From the cell containing the given text, extract its center point as [x, y] coordinate. 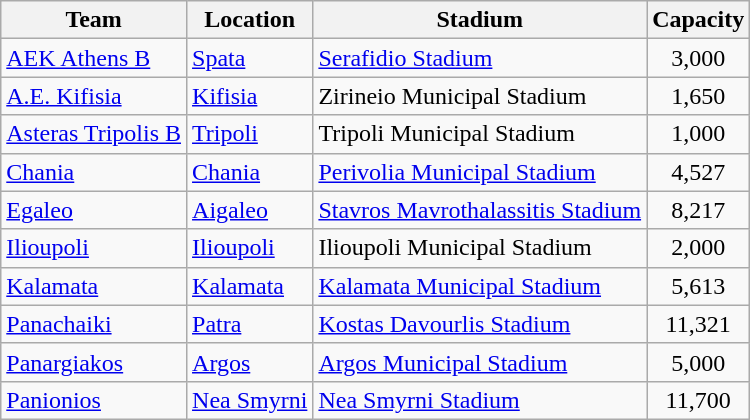
Panionios [94, 400]
Stavros Mavrothalassitis Stadium [480, 210]
Stadium [480, 20]
Serafidio Stadium [480, 58]
Panachaiki [94, 324]
Kifisia [250, 96]
Panargiakos [94, 362]
Kostas Davourlis Stadium [480, 324]
Perivolia Municipal Stadium [480, 172]
3,000 [698, 58]
Patra [250, 324]
Aigaleo [250, 210]
Tripoli Municipal Stadium [480, 134]
Asteras Tripolis B [94, 134]
Zirineio Municipal Stadium [480, 96]
Team [94, 20]
Capacity [698, 20]
1,000 [698, 134]
Nea Smyrni [250, 400]
5,000 [698, 362]
Kalamata Municipal Stadium [480, 286]
Argos [250, 362]
Location [250, 20]
A.E. Kifisia [94, 96]
Spata [250, 58]
Nea Smyrni Stadium [480, 400]
11,700 [698, 400]
Argos Municipal Stadium [480, 362]
1,650 [698, 96]
Tripoli [250, 134]
8,217 [698, 210]
4,527 [698, 172]
AEK Athens Β [94, 58]
11,321 [698, 324]
Ilioupoli Municipal Stadium [480, 248]
Egaleo [94, 210]
2,000 [698, 248]
5,613 [698, 286]
